Provide the (x, y) coordinate of the cell's center where the given text is located.  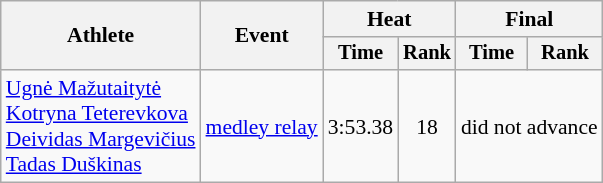
Event (262, 36)
medley relay (262, 126)
18 (427, 126)
Heat (390, 19)
did not advance (530, 126)
Ugnė MažutaitytėKotryna TeterevkovaDeividas MargevičiusTadas Duškinas (101, 126)
Final (530, 19)
3:53.38 (360, 126)
Athlete (101, 36)
